Output the (x, y) coordinate of the center of the cell containing the given text.  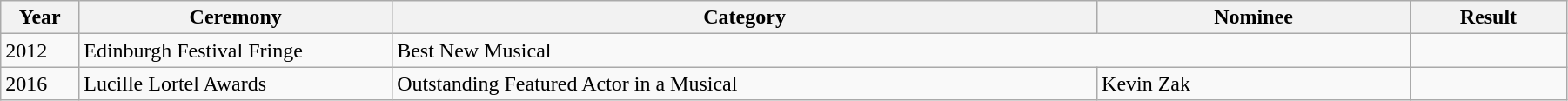
Best New Musical (901, 50)
Lucille Lortel Awards (236, 84)
Result (1488, 17)
Outstanding Featured Actor in a Musical (745, 84)
Year (40, 17)
2012 (40, 50)
Kevin Zak (1254, 84)
Nominee (1254, 17)
Category (745, 17)
Ceremony (236, 17)
2016 (40, 84)
Edinburgh Festival Fringe (236, 50)
